Provide the (X, Y) coordinate of the cell's center where the given text is located.  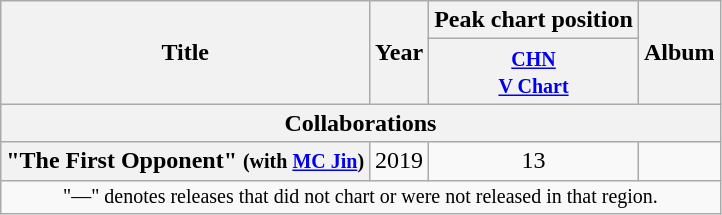
2019 (400, 161)
"—" denotes releases that did not chart or were not released in that region. (360, 196)
13 (534, 161)
Collaborations (360, 123)
CHNV Chart (534, 72)
Year (400, 52)
Album (679, 52)
Peak chart position (534, 20)
"The First Opponent" (with MC Jin) (186, 161)
Title (186, 52)
